Scan for the cell matching the given text and deliver its (x, y) coordinate at center. 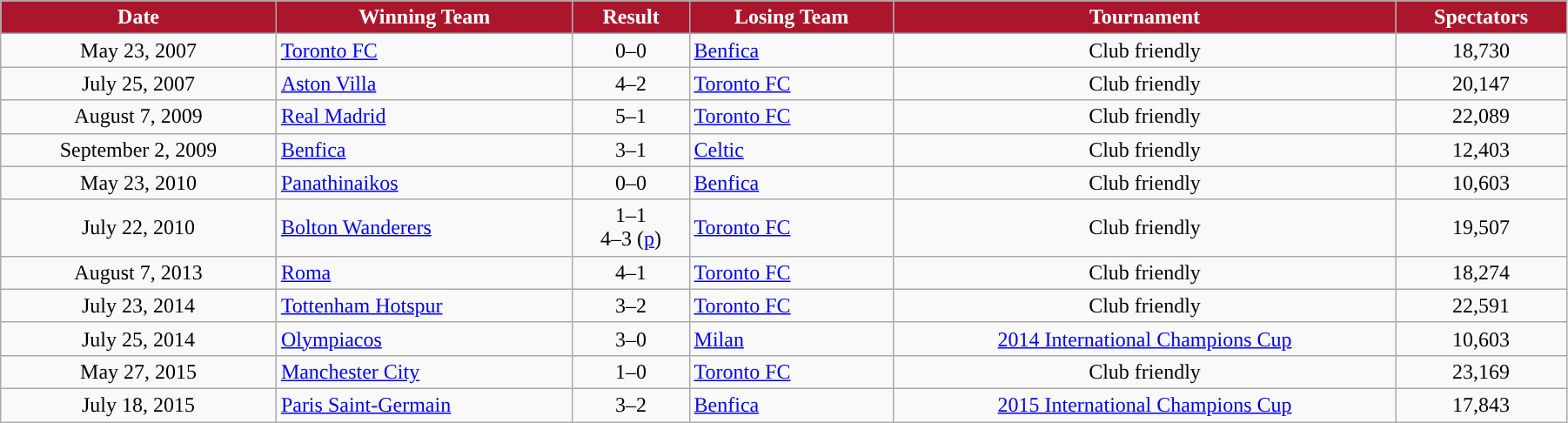
3–1 (631, 150)
2014 International Champions Cup (1144, 339)
July 22, 2010 (139, 228)
Panathinaikos (425, 183)
Spectators (1481, 17)
September 2, 2009 (139, 150)
July 23, 2014 (139, 305)
July 18, 2015 (139, 405)
5–1 (631, 117)
Losing Team (792, 17)
2015 International Champions Cup (1144, 405)
12,403 (1481, 150)
18,730 (1481, 50)
Roma (425, 272)
Tournament (1144, 17)
Winning Team (425, 17)
3–0 (631, 339)
1–1 4–3 (p) (631, 228)
22,591 (1481, 305)
July 25, 2007 (139, 84)
August 7, 2013 (139, 272)
Aston Villa (425, 84)
4–1 (631, 272)
Result (631, 17)
Real Madrid (425, 117)
May 23, 2007 (139, 50)
20,147 (1481, 84)
Manchester City (425, 372)
Tottenham Hotspur (425, 305)
May 23, 2010 (139, 183)
Celtic (792, 150)
Olympiacos (425, 339)
18,274 (1481, 272)
1–0 (631, 372)
Paris Saint-Germain (425, 405)
4–2 (631, 84)
August 7, 2009 (139, 117)
May 27, 2015 (139, 372)
22,089 (1481, 117)
17,843 (1481, 405)
19,507 (1481, 228)
Date (139, 17)
Bolton Wanderers (425, 228)
Milan (792, 339)
July 25, 2014 (139, 339)
23,169 (1481, 372)
